Output the [X, Y] coordinate of the center of the cell containing the given text.  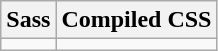
Sass [28, 20]
Compiled CSS [136, 20]
